Provide the (x, y) coordinate of the cell's center where the given text is located.  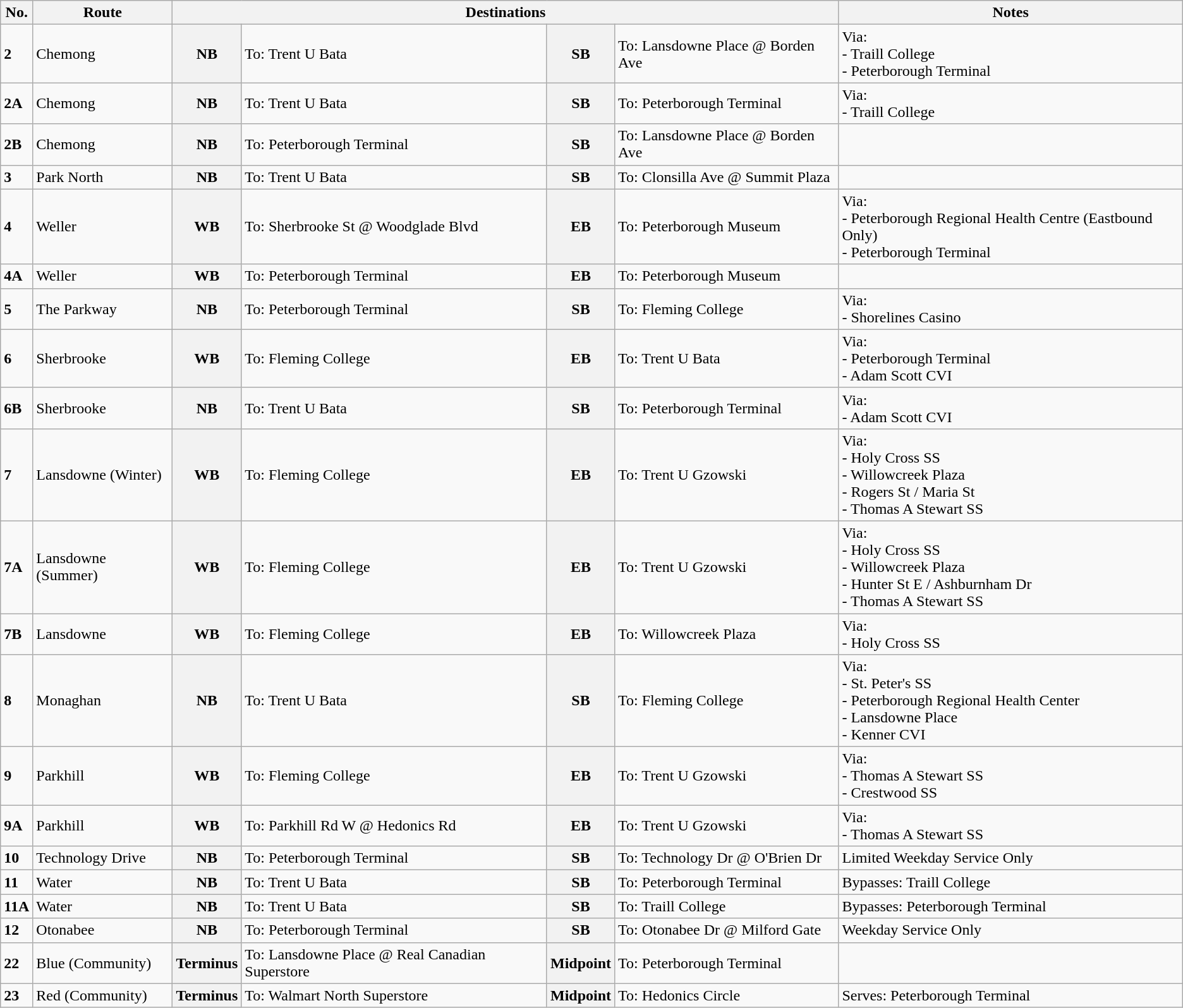
Destinations (506, 13)
Otonabee (102, 930)
Limited Weekday Service Only (1010, 858)
Technology Drive (102, 858)
Via:- Shorelines Casino (1010, 308)
2A (16, 104)
4A (16, 276)
6 (16, 358)
To: Otonabee Dr @ Milford Gate (727, 930)
Via:- Peterborough Terminal- Adam Scott CVI (1010, 358)
10 (16, 858)
11A (16, 906)
5 (16, 308)
Via:- St. Peter's SS- Peterborough Regional Health Center- Lansdowne Place- Kenner CVI (1010, 701)
To: Walmart North Superstore (394, 995)
12 (16, 930)
Via:- Peterborough Regional Health Centre (Eastbound Only)- Peterborough Terminal (1010, 226)
7B (16, 633)
To: Traill College (727, 906)
4 (16, 226)
Via:- Traill College- Peterborough Terminal (1010, 54)
Route (102, 13)
11 (16, 882)
To: Lansdowne Place @ Real Canadian Superstore (394, 963)
2B (16, 144)
23 (16, 995)
7 (16, 475)
To: Hedonics Circle (727, 995)
Via:- Adam Scott CVI (1010, 408)
To: Willowcreek Plaza (727, 633)
Blue (Community) (102, 963)
Bypasses: Peterborough Terminal (1010, 906)
8 (16, 701)
No. (16, 13)
The Parkway (102, 308)
Via:- Thomas A Stewart SS- Crestwood SS (1010, 776)
22 (16, 963)
Serves: Peterborough Terminal (1010, 995)
2 (16, 54)
Weekday Service Only (1010, 930)
7A (16, 567)
To: Clonsilla Ave @ Summit Plaza (727, 177)
Park North (102, 177)
Notes (1010, 13)
Lansdowne (102, 633)
Via:- Holy Cross SS (1010, 633)
Lansdowne (Winter) (102, 475)
Lansdowne (Summer) (102, 567)
Red (Community) (102, 995)
To: Technology Dr @ O'Brien Dr (727, 858)
9A (16, 825)
Bypasses: Traill College (1010, 882)
3 (16, 177)
Via:- Holy Cross SS- Willowcreek Plaza- Hunter St E / Ashburnham Dr- Thomas A Stewart SS (1010, 567)
To: Sherbrooke St @ Woodglade Blvd (394, 226)
Via:- Holy Cross SS- Willowcreek Plaza- Rogers St / Maria St- Thomas A Stewart SS (1010, 475)
Monaghan (102, 701)
Via:- Traill College (1010, 104)
Via:- Thomas A Stewart SS (1010, 825)
To: Parkhill Rd W @ Hedonics Rd (394, 825)
6B (16, 408)
9 (16, 776)
